Scan for the cell matching the given text and deliver its (x, y) coordinate at center. 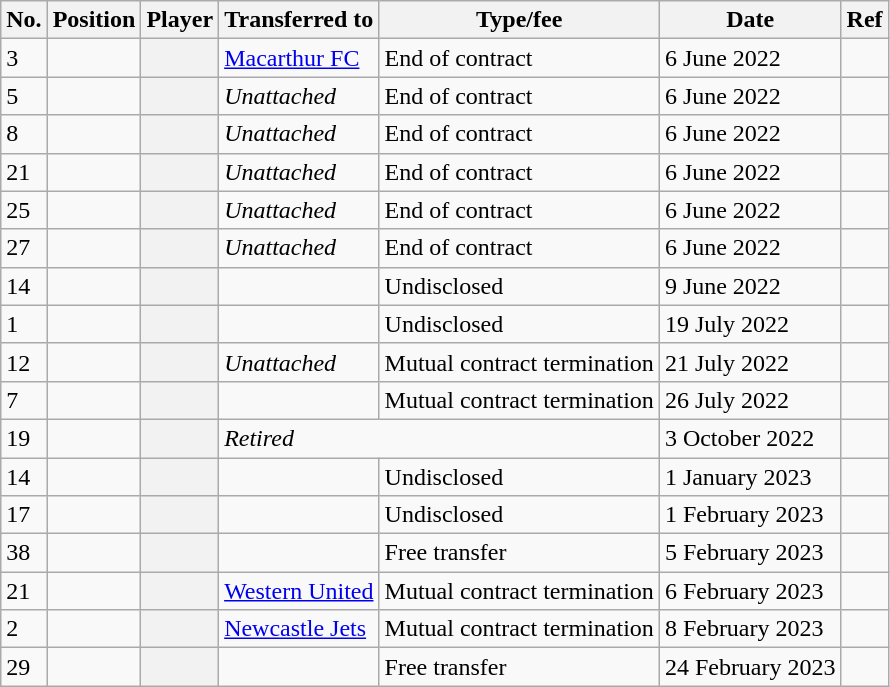
2 (24, 629)
38 (24, 553)
1 (24, 324)
25 (24, 210)
3 (24, 58)
19 (24, 438)
1 February 2023 (750, 515)
Date (750, 20)
1 January 2023 (750, 477)
Position (94, 20)
9 June 2022 (750, 286)
24 February 2023 (750, 667)
Ref (864, 20)
8 February 2023 (750, 629)
Type/fee (519, 20)
8 (24, 134)
7 (24, 400)
17 (24, 515)
21 July 2022 (750, 362)
19 July 2022 (750, 324)
5 (24, 96)
29 (24, 667)
Player (180, 20)
Western United (299, 591)
Transferred to (299, 20)
Newcastle Jets (299, 629)
6 February 2023 (750, 591)
26 July 2022 (750, 400)
Macarthur FC (299, 58)
5 February 2023 (750, 553)
No. (24, 20)
27 (24, 248)
12 (24, 362)
3 October 2022 (750, 438)
Retired (440, 438)
